Detect which cell encompasses the target text, then output its [x, y] center coordinate. 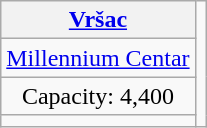
Millennium Centar [98, 58]
Vršac [98, 20]
Capacity: 4,400 [98, 96]
